Find where the given text appears and provide that cell's center as (x, y) coordinate. 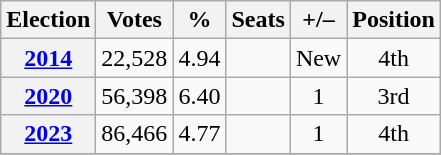
3rd (394, 96)
New (318, 58)
2014 (48, 58)
86,466 (134, 134)
+/– (318, 20)
22,528 (134, 58)
Election (48, 20)
Position (394, 20)
6.40 (200, 96)
% (200, 20)
Seats (258, 20)
4.94 (200, 58)
4.77 (200, 134)
56,398 (134, 96)
Votes (134, 20)
2020 (48, 96)
2023 (48, 134)
